Extract the (x, y) coordinate from the center of the cell holding the provided text.  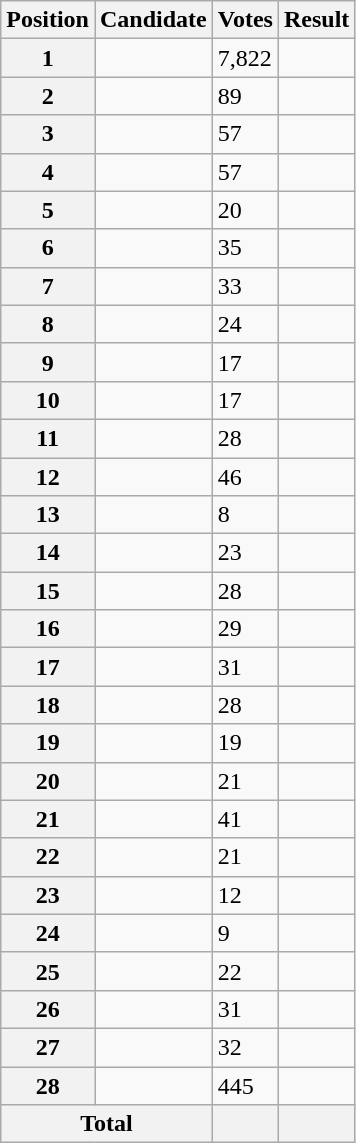
13 (48, 515)
26 (48, 1009)
445 (245, 1085)
2 (48, 96)
4 (48, 172)
11 (48, 438)
16 (48, 629)
Result (316, 20)
15 (48, 591)
29 (245, 629)
33 (245, 286)
46 (245, 477)
10 (48, 400)
1 (48, 58)
3 (48, 134)
7 (48, 286)
Candidate (153, 20)
5 (48, 210)
89 (245, 96)
27 (48, 1047)
6 (48, 248)
41 (245, 819)
Position (48, 20)
35 (245, 248)
7,822 (245, 58)
Total (107, 1124)
Votes (245, 20)
32 (245, 1047)
25 (48, 971)
14 (48, 553)
18 (48, 705)
